Return the [X, Y] coordinate for the center point of the cell that contains the specified text.  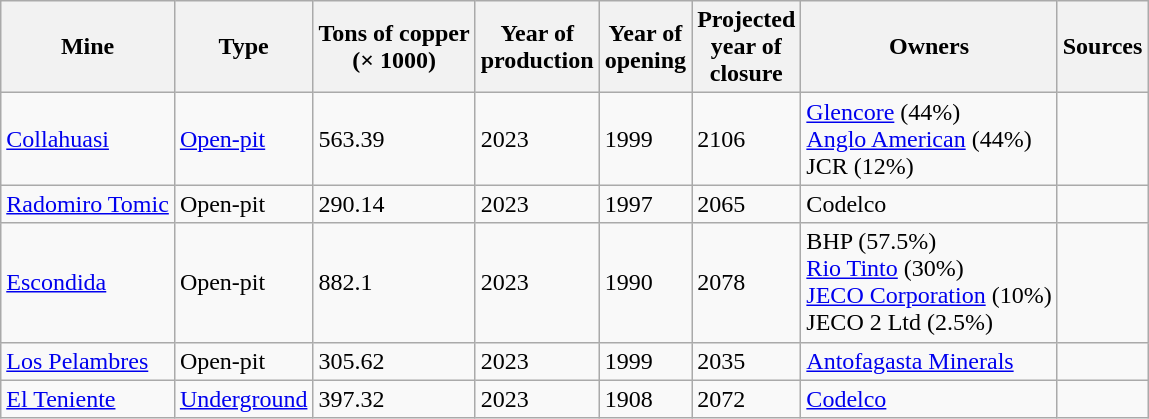
563.39 [394, 139]
Owners [929, 47]
Glencore (44%)Anglo American (44%)JCR (12%) [929, 139]
1908 [645, 399]
305.62 [394, 361]
2065 [746, 204]
Projectedyear ofclosure [746, 47]
Antofagasta Minerals [929, 361]
Escondida [88, 282]
1997 [645, 204]
2072 [746, 399]
1990 [645, 282]
882.1 [394, 282]
El Teniente [88, 399]
Radomiro Tomic [88, 204]
Year ofopening [645, 47]
2035 [746, 361]
397.32 [394, 399]
Type [244, 47]
Underground [244, 399]
Sources [1102, 47]
BHP (57.5%)Rio Tinto (30%)JECO Corporation (10%) JECO 2 Ltd (2.5%) [929, 282]
Los Pelambres [88, 361]
Mine [88, 47]
Year ofproduction [537, 47]
2106 [746, 139]
Collahuasi [88, 139]
290.14 [394, 204]
Tons of copper(× 1000) [394, 47]
2078 [746, 282]
